Capture the cell that displays the provided text and extract its (x, y) central coordinate. 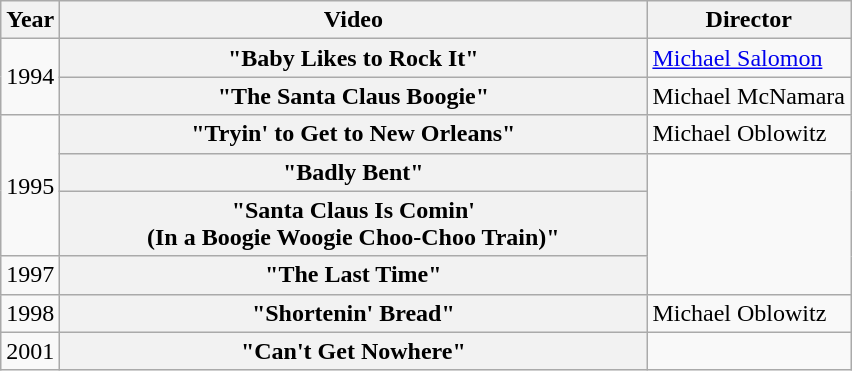
Year (30, 20)
1997 (30, 275)
1995 (30, 186)
"Santa Claus Is Comin'(In a Boogie Woogie Choo-Choo Train)" (354, 224)
"Can't Get Nowhere" (354, 351)
"The Santa Claus Boogie" (354, 96)
Video (354, 20)
"Baby Likes to Rock It" (354, 58)
Michael Salomon (749, 58)
Michael McNamara (749, 96)
1994 (30, 77)
1998 (30, 313)
"Shortenin' Bread" (354, 313)
Director (749, 20)
2001 (30, 351)
"Tryin' to Get to New Orleans" (354, 134)
"The Last Time" (354, 275)
"Badly Bent" (354, 172)
